Detect which cell encompasses the target text, then output its [x, y] center coordinate. 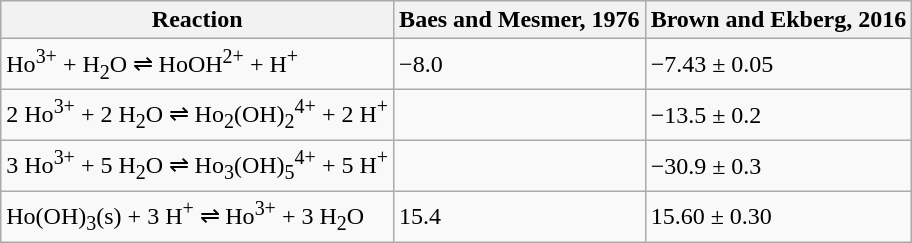
2 Ho3+ + 2 H2O ⇌ Ho2(OH)24+ + 2 H+ [198, 116]
Ho3+ + H2O ⇌ HoOH2+ + H+ [198, 64]
Ho(OH)3(s) + 3 H+ ⇌ Ho3+ + 3 H2O [198, 216]
Baes and Mesmer, 1976 [520, 20]
3 Ho3+ + 5 H2O ⇌ Ho3(OH)54+ + 5 H+ [198, 166]
15.4 [520, 216]
−30.9 ± 0.3 [778, 166]
−8.0 [520, 64]
15.60 ± 0.30 [778, 216]
−7.43 ± 0.05 [778, 64]
−13.5 ± 0.2 [778, 116]
Brown and Ekberg, 2016 [778, 20]
Reaction [198, 20]
